Output the [x, y] coordinate of the center of the cell containing the given text.  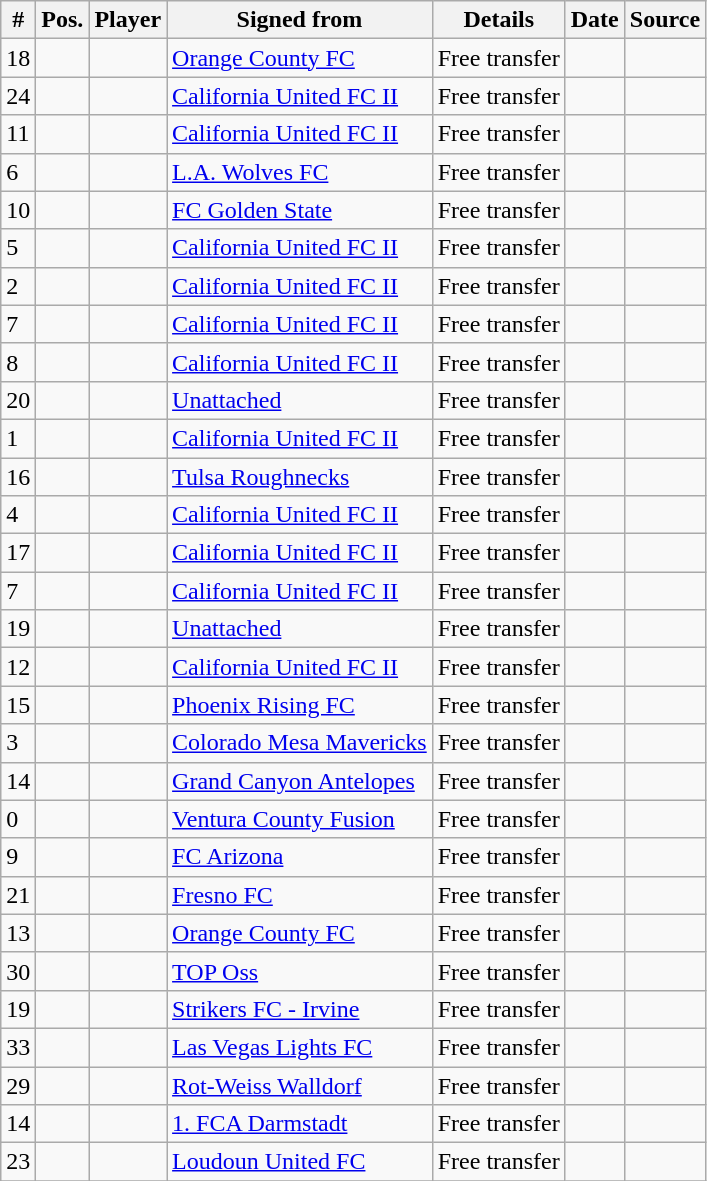
Colorado Mesa Mavericks [300, 743]
13 [18, 933]
Las Vegas Lights FC [300, 1047]
Player [128, 20]
Phoenix Rising FC [300, 705]
# [18, 20]
0 [18, 819]
10 [18, 210]
Strikers FC - Irvine [300, 1009]
23 [18, 1162]
4 [18, 515]
21 [18, 895]
33 [18, 1047]
1 [18, 438]
8 [18, 362]
30 [18, 971]
16 [18, 477]
24 [18, 96]
FC Arizona [300, 857]
Source [664, 20]
Grand Canyon Antelopes [300, 781]
TOP Oss [300, 971]
Pos. [62, 20]
11 [18, 134]
Date [594, 20]
Tulsa Roughnecks [300, 477]
Rot-Weiss Walldorf [300, 1085]
9 [18, 857]
5 [18, 248]
2 [18, 286]
Loudoun United FC [300, 1162]
12 [18, 667]
6 [18, 172]
FC Golden State [300, 210]
3 [18, 743]
29 [18, 1085]
Fresno FC [300, 895]
L.A. Wolves FC [300, 172]
1. FCA Darmstadt [300, 1124]
Details [498, 20]
Signed from [300, 20]
20 [18, 400]
18 [18, 58]
17 [18, 553]
Ventura County Fusion [300, 819]
15 [18, 705]
